Locate the cell with the specified text and output its (x, y) center coordinate. 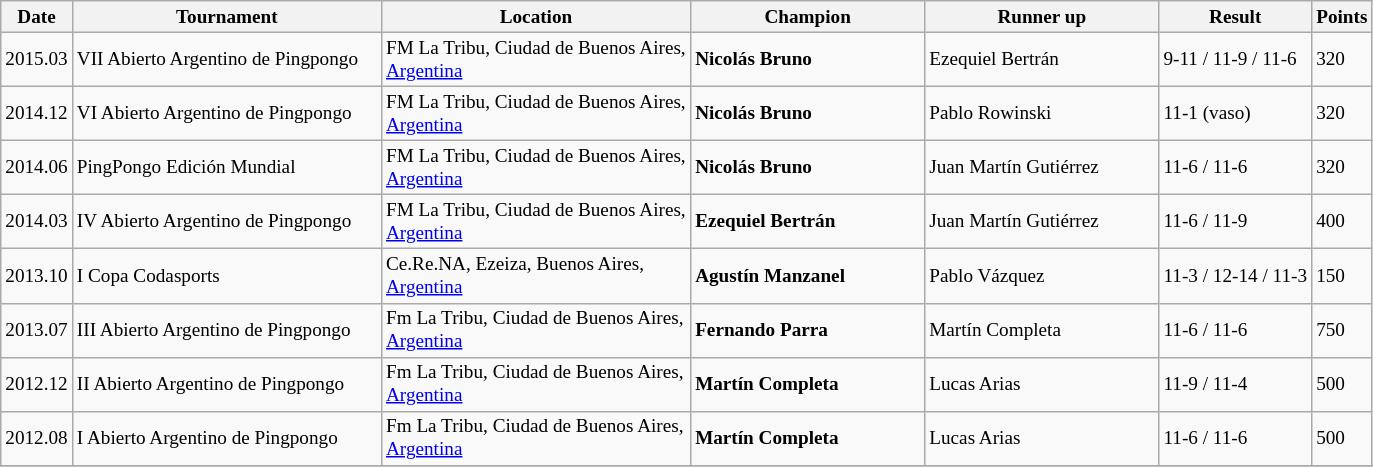
Points (1342, 17)
2012.08 (37, 438)
IV Abierto Argentino de Pingpongo (226, 222)
2013.10 (37, 276)
III Abierto Argentino de Pingpongo (226, 330)
VII Abierto Argentino de Pingpongo (226, 59)
11-6 / 11-9 (1236, 222)
Pablo Rowinski (1042, 113)
Date (37, 17)
PingPongo Edición Mundial (226, 167)
750 (1342, 330)
150 (1342, 276)
11-9 / 11-4 (1236, 384)
2012.12 (37, 384)
I Abierto Argentino de Pingpongo (226, 438)
9-11 / 11-9 / 11-6 (1236, 59)
2013.07 (37, 330)
Result (1236, 17)
Fernando Parra (808, 330)
Location (536, 17)
2014.06 (37, 167)
2015.03 (37, 59)
400 (1342, 222)
VI Abierto Argentino de Pingpongo (226, 113)
2014.12 (37, 113)
2014.03 (37, 222)
Runner up (1042, 17)
11-1 (vaso) (1236, 113)
Champion (808, 17)
Ce.Re.NA, Ezeiza, Buenos Aires, Argentina (536, 276)
Tournament (226, 17)
11-3 / 12-14 / 11-3 (1236, 276)
Agustín Manzanel (808, 276)
I Copa Codasports (226, 276)
Pablo Vázquez (1042, 276)
II Abierto Argentino de Pingpongo (226, 384)
